Scan for the cell matching the given text and deliver its (X, Y) coordinate at center. 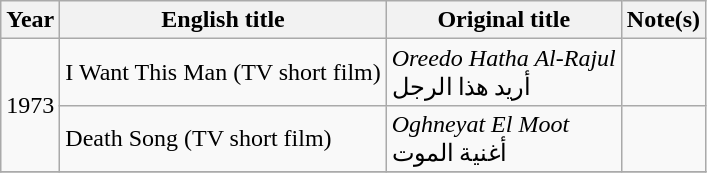
Death Song (TV short film) (223, 138)
Year (30, 20)
Oreedo Hatha Al-Rajulأريد هذا الرجل (504, 72)
Oghneyat El Mootأغنية الموت (504, 138)
Original title (504, 20)
English title (223, 20)
1973 (30, 106)
I Want This Man (TV short film) (223, 72)
Note(s) (663, 20)
